Identify which cell holds the provided text, then report its (X, Y) central coordinate. 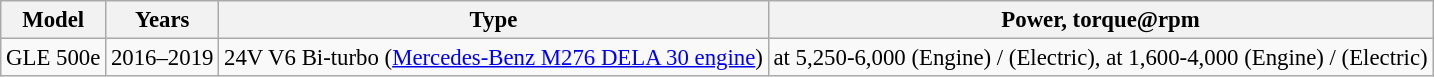
Type (494, 20)
2016–2019 (162, 58)
Model (54, 20)
24V V6 Bi-turbo (Mercedes-Benz M276 DELA 30 engine) (494, 58)
Power, torque@rpm (1100, 20)
at 5,250-6,000 (Engine) / (Electric), at 1,600-4,000 (Engine) / (Electric) (1100, 58)
GLE 500e (54, 58)
Years (162, 20)
